Find where the given text appears and provide that cell's center as (X, Y) coordinate. 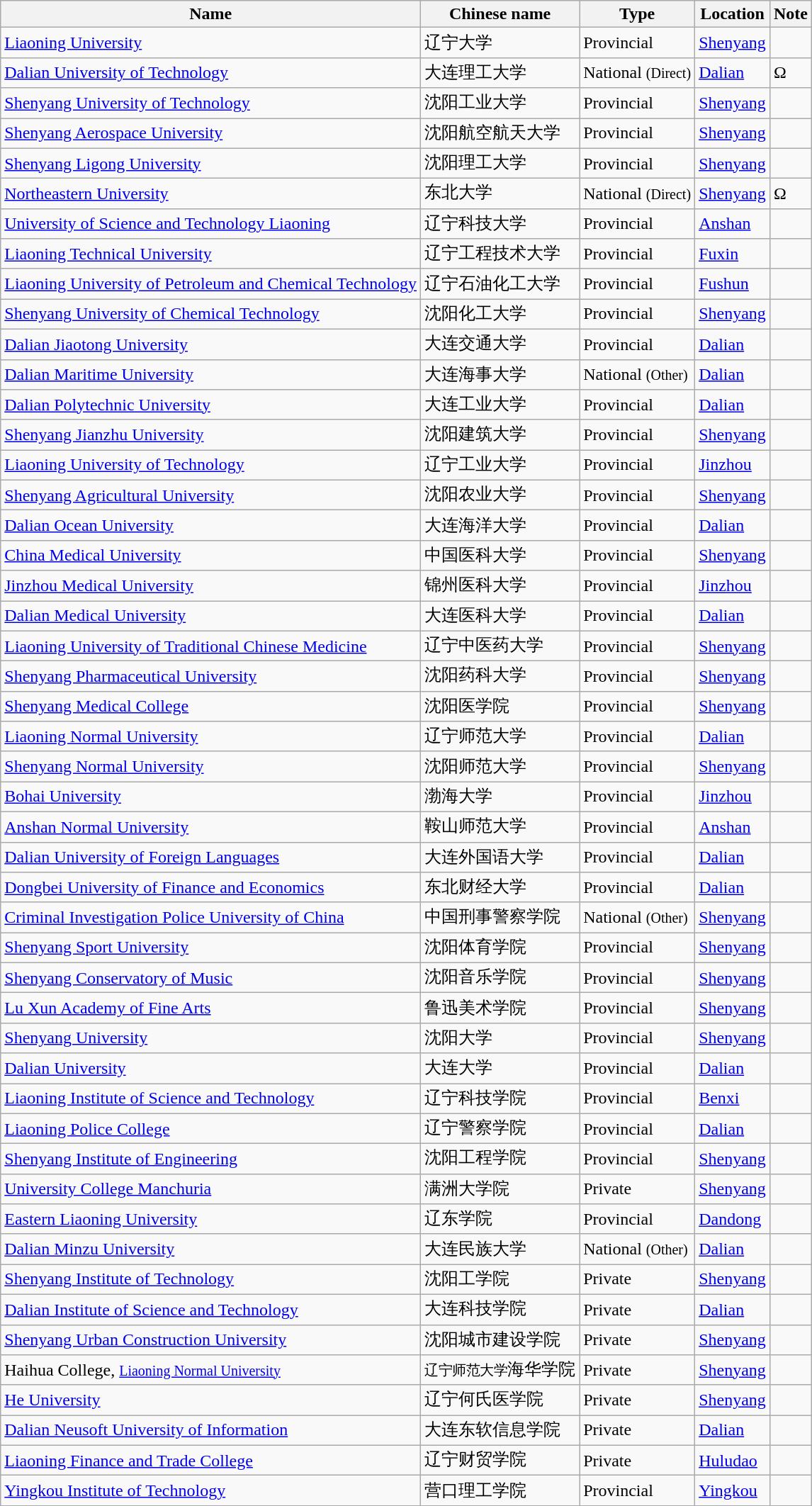
Northeastern University (211, 194)
Dongbei University of Finance and Economics (211, 887)
University of Science and Technology Liaoning (211, 224)
大连海事大学 (500, 374)
Liaoning University of Technology (211, 465)
Name (211, 14)
Dalian Minzu University (211, 1249)
大连理工大学 (500, 72)
辽宁师范大学海华学院 (500, 1371)
Shenyang Aerospace University (211, 133)
Dalian University of Foreign Languages (211, 858)
Haihua College, Liaoning Normal University (211, 1371)
Anshan Normal University (211, 826)
Shenyang Ligong University (211, 163)
辽宁科技大学 (500, 224)
Dalian Institute of Science and Technology (211, 1310)
锦州医科大学 (500, 585)
Bohai University (211, 797)
沈阳音乐学院 (500, 978)
大连工业大学 (500, 405)
沈阳理工大学 (500, 163)
Note (791, 14)
Liaoning Normal University (211, 737)
辽宁财贸学院 (500, 1460)
Yingkou (733, 1491)
Fuxin (733, 254)
Dalian Medical University (211, 617)
Liaoning University of Petroleum and Chemical Technology (211, 283)
Dalian Ocean University (211, 526)
Liaoning University of Traditional Chinese Medicine (211, 646)
沈阳药科大学 (500, 676)
Shenyang Agricultural University (211, 495)
Shenyang University of Technology (211, 103)
大连外国语大学 (500, 858)
辽宁师范大学 (500, 737)
沈阳航空航天大学 (500, 133)
沈阳大学 (500, 1038)
Shenyang Sport University (211, 948)
Dalian University (211, 1069)
Liaoning Police College (211, 1128)
辽宁中医药大学 (500, 646)
大连大学 (500, 1069)
Dalian Maritime University (211, 374)
Benxi (733, 1098)
Fushun (733, 283)
大连海洋大学 (500, 526)
沈阳工程学院 (500, 1159)
辽宁警察学院 (500, 1128)
沈阳体育学院 (500, 948)
大连东软信息学院 (500, 1430)
沈阳建筑大学 (500, 435)
营口理工学院 (500, 1491)
Shenyang Normal University (211, 767)
Lu Xun Academy of Fine Arts (211, 1008)
Shenyang Medical College (211, 706)
大连交通大学 (500, 344)
Shenyang University (211, 1038)
沈阳医学院 (500, 706)
辽宁工程技术大学 (500, 254)
Shenyang Institute of Engineering (211, 1159)
China Medical University (211, 556)
Location (733, 14)
辽宁科技学院 (500, 1098)
Liaoning Institute of Science and Technology (211, 1098)
沈阳化工大学 (500, 315)
沈阳工业大学 (500, 103)
满洲大学院 (500, 1189)
Criminal Investigation Police University of China (211, 917)
沈阳工学院 (500, 1280)
大连医科大学 (500, 617)
辽宁石油化工大学 (500, 283)
中国医科大学 (500, 556)
Type (638, 14)
Dandong (733, 1219)
东北财经大学 (500, 887)
东北大学 (500, 194)
Shenyang Institute of Technology (211, 1280)
Shenyang University of Chemical Technology (211, 315)
沈阳城市建设学院 (500, 1339)
He University (211, 1400)
Huludao (733, 1460)
Liaoning Finance and Trade College (211, 1460)
辽宁何氏医学院 (500, 1400)
中国刑事警察学院 (500, 917)
Eastern Liaoning University (211, 1219)
Liaoning Technical University (211, 254)
Shenyang Conservatory of Music (211, 978)
Dalian Neusoft University of Information (211, 1430)
鞍山师范大学 (500, 826)
Shenyang Jianzhu University (211, 435)
Yingkou Institute of Technology (211, 1491)
辽宁工业大学 (500, 465)
沈阳师范大学 (500, 767)
大连民族大学 (500, 1249)
Liaoning University (211, 43)
Shenyang Urban Construction University (211, 1339)
Dalian University of Technology (211, 72)
大连科技学院 (500, 1310)
Shenyang Pharmaceutical University (211, 676)
鲁迅美术学院 (500, 1008)
University College Manchuria (211, 1189)
辽宁大学 (500, 43)
辽东学院 (500, 1219)
渤海大学 (500, 797)
Chinese name (500, 14)
Jinzhou Medical University (211, 585)
Dalian Jiaotong University (211, 344)
Dalian Polytechnic University (211, 405)
沈阳农业大学 (500, 495)
